Extract the [x, y] coordinate from the center of the cell holding the provided text.  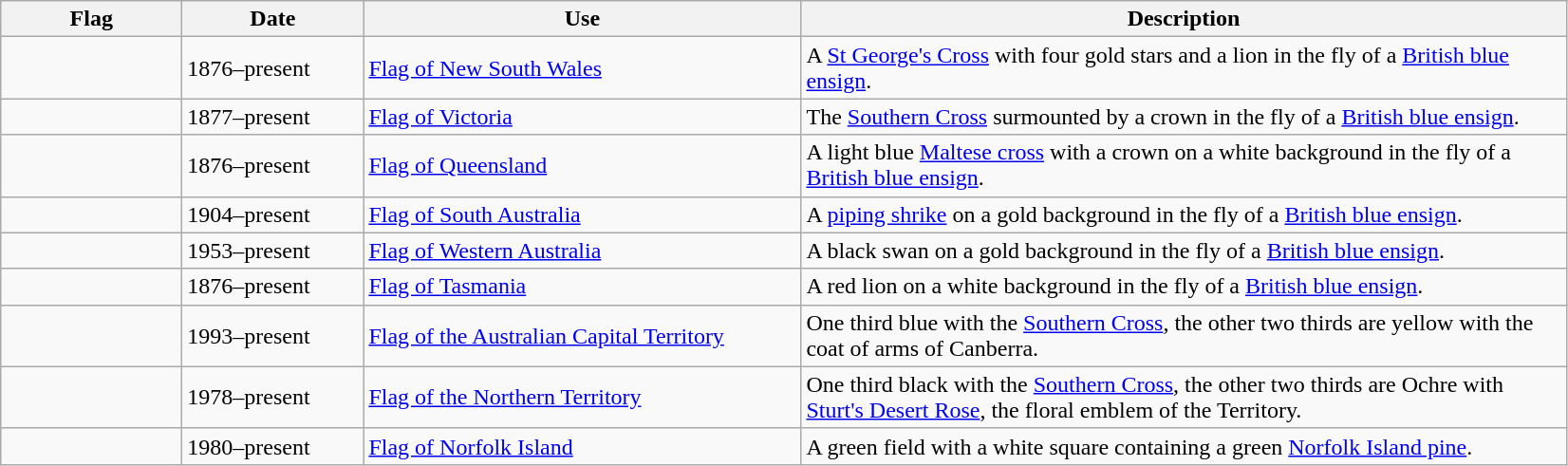
A St George's Cross with four gold stars and a lion in the fly of a British blue ensign. [1184, 68]
Flag of Western Australia [583, 251]
Flag of Victoria [583, 117]
A red lion on a white background in the fly of a British blue ensign. [1184, 287]
1993–present [273, 336]
A black swan on a gold background in the fly of a British blue ensign. [1184, 251]
Use [583, 19]
Flag [91, 19]
A piping shrike on a gold background in the fly of a British blue ensign. [1184, 214]
Flag of New South Wales [583, 68]
Flag of Tasmania [583, 287]
1980–present [273, 446]
1904–present [273, 214]
1978–present [273, 397]
A light blue Maltese cross with a crown on a white background in the fly of a British blue ensign. [1184, 165]
1953–present [273, 251]
The Southern Cross surmounted by a crown in the fly of a British blue ensign. [1184, 117]
One third blue with the Southern Cross, the other two thirds are yellow with the coat of arms of Canberra. [1184, 336]
Flag of the Australian Capital Territory [583, 336]
A green field with a white square containing a green Norfolk Island pine. [1184, 446]
Description [1184, 19]
Flag of Norfolk Island [583, 446]
1877–present [273, 117]
Date [273, 19]
Flag of the Northern Territory [583, 397]
One third black with the Southern Cross, the other two thirds are Ochre with Sturt's Desert Rose, the floral emblem of the Territory. [1184, 397]
Flag of Queensland [583, 165]
Flag of South Australia [583, 214]
